Scan for the cell matching the given text and deliver its (X, Y) coordinate at center. 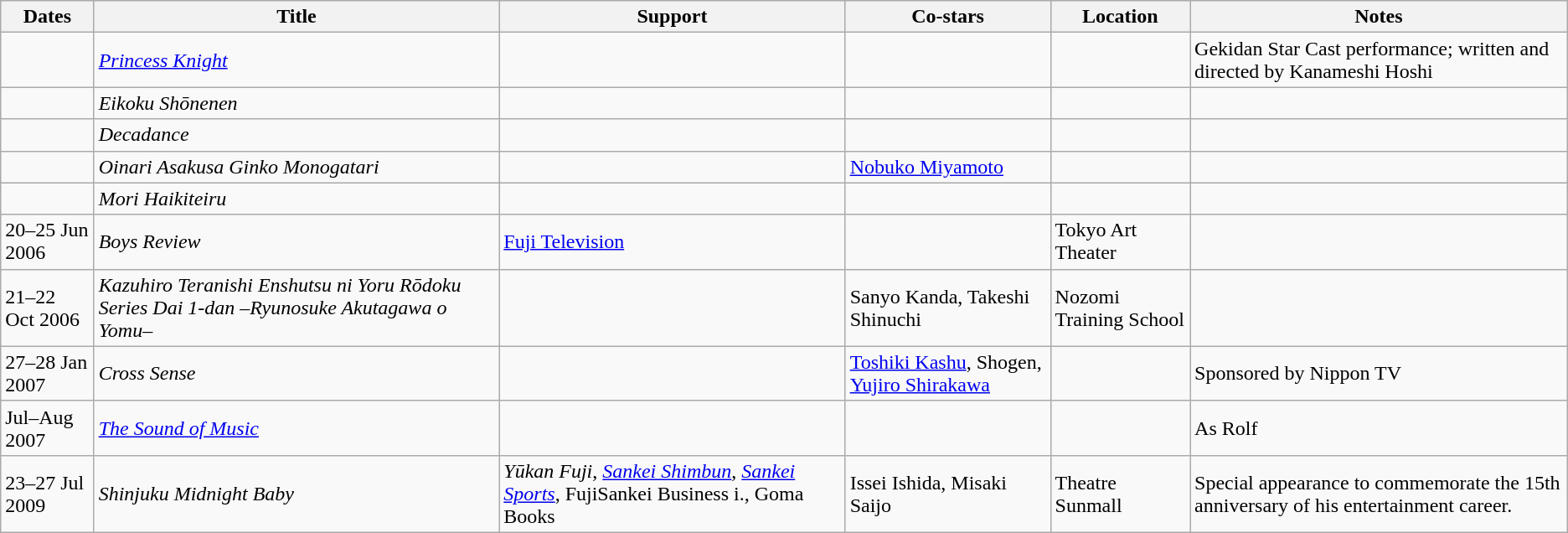
Issei Ishida, Misaki Saijo (948, 494)
Cross Sense (297, 374)
As Rolf (1379, 427)
Tokyo Art Theater (1121, 241)
Decadance (297, 135)
The Sound of Music (297, 427)
Sanyo Kanda, Takeshi Shinuchi (948, 308)
Co-stars (948, 17)
Nozomi Training School (1121, 308)
Oinari Asakusa Ginko Monogatari (297, 167)
Eikoku Shōnenen (297, 103)
Mori Haikiteiru (297, 199)
Special appearance to commemorate the 15th anniversary of his entertainment career. (1379, 494)
Boys Review (297, 241)
Gekidan Star Cast performance; written and directed by Kanameshi Hoshi (1379, 60)
Jul–Aug 2007 (47, 427)
21–22 Oct 2006 (47, 308)
Support (672, 17)
20–25 Jun 2006 (47, 241)
Theatre Sunmall (1121, 494)
Location (1121, 17)
Fuji Television (672, 241)
Sponsored by Nippon TV (1379, 374)
Dates (47, 17)
27–28 Jan 2007 (47, 374)
23–27 Jul 2009 (47, 494)
Kazuhiro Teranishi Enshutsu ni Yoru Rōdoku Series Dai 1-dan –Ryunosuke Akutagawa o Yomu– (297, 308)
Princess Knight (297, 60)
Title (297, 17)
Notes (1379, 17)
Toshiki Kashu, Shogen, Yujiro Shirakawa (948, 374)
Shinjuku Midnight Baby (297, 494)
Nobuko Miyamoto (948, 167)
Yūkan Fuji, Sankei Shimbun, Sankei Sports, FujiSankei Business i., Goma Books (672, 494)
